Pinpoint the cell where the given text exists, returning its (x, y) midpoint coordinate. 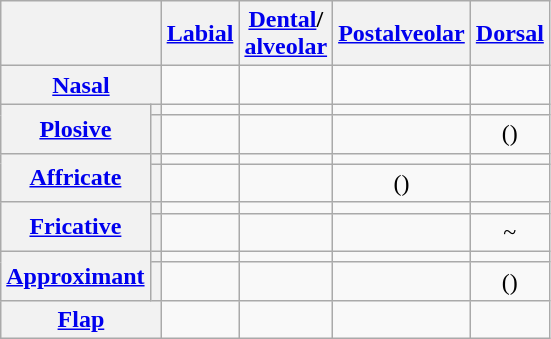
Plosive (76, 128)
Affricate (76, 178)
Dental/alveolar (286, 34)
Labial (200, 34)
~ (510, 232)
Postalveolar (402, 34)
Approximant (76, 276)
Flap (81, 319)
Fricative (76, 226)
Dorsal (510, 34)
Nasal (81, 85)
